For the text-containing cell, return its midpoint in [x, y] coordinate format. 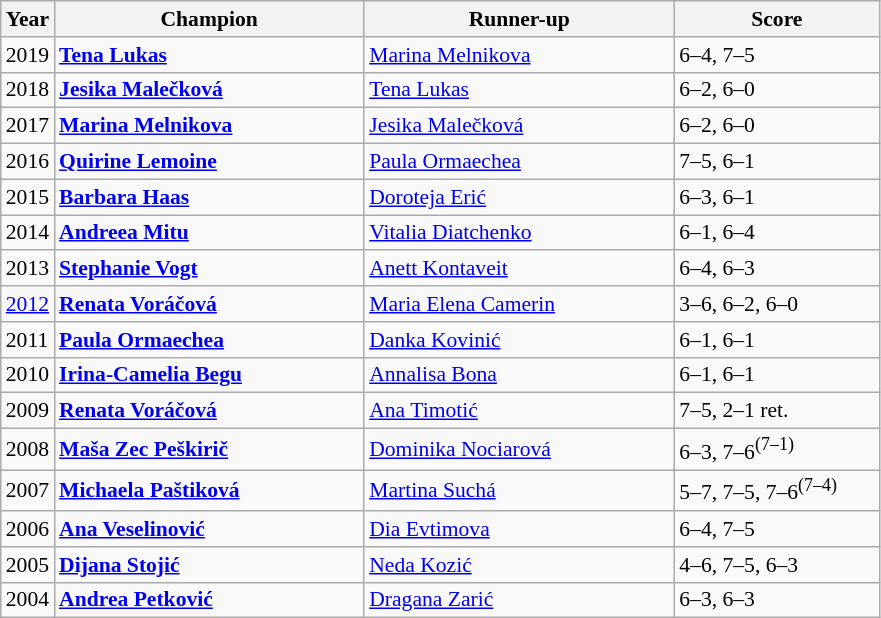
2019 [28, 55]
2005 [28, 565]
2007 [28, 490]
2013 [28, 269]
Irina-Camelia Begu [209, 375]
6–1, 6–4 [776, 233]
Maria Elena Camerin [519, 304]
2009 [28, 411]
2006 [28, 529]
Dia Evtimova [519, 529]
Martina Suchá [519, 490]
5–7, 7–5, 7–6(7–4) [776, 490]
2012 [28, 304]
Maša Zec Peškirič [209, 450]
Stephanie Vogt [209, 269]
2016 [28, 162]
Annalisa Bona [519, 375]
2017 [28, 126]
Champion [209, 19]
Dijana Stojić [209, 565]
6–3, 6–1 [776, 197]
3–6, 6–2, 6–0 [776, 304]
Anett Kontaveit [519, 269]
Dominika Nociarová [519, 450]
7–5, 6–1 [776, 162]
Runner-up [519, 19]
2015 [28, 197]
4–6, 7–5, 6–3 [776, 565]
Neda Kozić [519, 565]
Danka Kovinić [519, 340]
Quirine Lemoine [209, 162]
Ana Veselinović [209, 529]
Year [28, 19]
Score [776, 19]
Doroteja Erić [519, 197]
Barbara Haas [209, 197]
6–4, 6–3 [776, 269]
2018 [28, 90]
Vitalia Diatchenko [519, 233]
6–3, 7–6(7–1) [776, 450]
Michaela Paštiková [209, 490]
2008 [28, 450]
2010 [28, 375]
2014 [28, 233]
7–5, 2–1 ret. [776, 411]
2011 [28, 340]
Andreea Mitu [209, 233]
Ana Timotić [519, 411]
